Locate the cell with the specified text and output its (x, y) center coordinate. 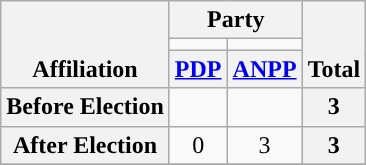
Total (334, 44)
Party (236, 20)
Before Election (86, 107)
ANPP (264, 69)
PDP (198, 69)
0 (198, 145)
Affiliation (86, 44)
After Election (86, 145)
